Determine the [X, Y] coordinate at the center of the cell enclosing the given text.  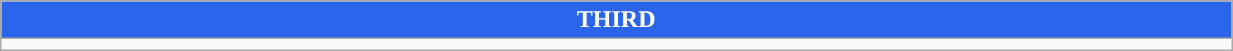
THIRD [616, 20]
